Capture the cell that displays the provided text and extract its [x, y] central coordinate. 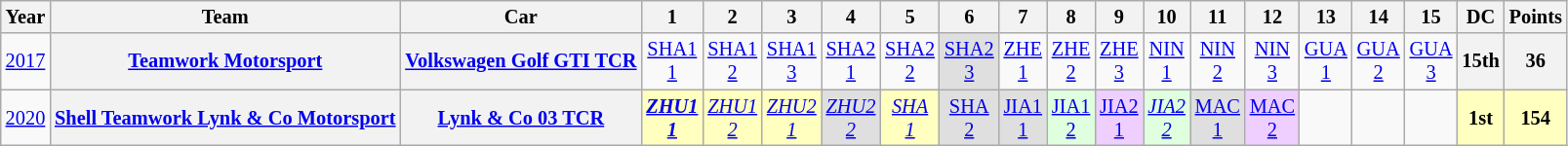
5 [909, 17]
13 [1326, 17]
7 [1023, 17]
NIN3 [1272, 61]
SHA2 [970, 118]
3 [792, 17]
ZHE2 [1071, 61]
SHA12 [732, 61]
SHA22 [909, 61]
1st [1480, 118]
Car [521, 17]
9 [1118, 17]
MAC2 [1272, 118]
11 [1218, 17]
2017 [25, 61]
2 [732, 17]
DC [1480, 17]
8 [1071, 17]
JIA12 [1071, 118]
10 [1167, 17]
Points [1536, 17]
ZHE1 [1023, 61]
NIN1 [1167, 61]
Lynk & Co 03 TCR [521, 118]
SHA13 [792, 61]
SHA11 [671, 61]
154 [1536, 118]
Shell Teamwork Lynk & Co Motorsport [224, 118]
GUA2 [1379, 61]
MAC1 [1218, 118]
ZHU22 [851, 118]
2020 [25, 118]
Year [25, 17]
GUA3 [1431, 61]
15 [1431, 17]
SHA23 [970, 61]
15th [1480, 61]
GUA1 [1326, 61]
ZHU12 [732, 118]
12 [1272, 17]
ZHE3 [1118, 61]
1 [671, 17]
NIN2 [1218, 61]
ZHU21 [792, 118]
14 [1379, 17]
JIA21 [1118, 118]
Volkswagen Golf GTI TCR [521, 61]
SHA21 [851, 61]
JIA11 [1023, 118]
SHA1 [909, 118]
Team [224, 17]
6 [970, 17]
Teamwork Motorsport [224, 61]
JIA22 [1167, 118]
4 [851, 17]
36 [1536, 61]
ZHU11 [671, 118]
